Locate the cell with the specified text and output its (X, Y) center coordinate. 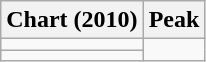
Chart (2010) (72, 20)
Peak (174, 20)
